Find where the given text appears and provide that cell's center as (x, y) coordinate. 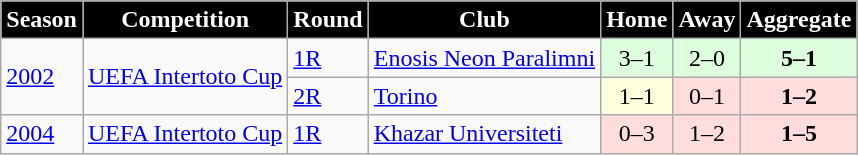
2002 (42, 77)
0–1 (707, 96)
Season (42, 20)
Away (707, 20)
Aggregate (799, 20)
Torino (484, 96)
Club (484, 20)
2R (328, 96)
Round (328, 20)
2004 (42, 134)
2–0 (707, 58)
3–1 (637, 58)
Enosis Neon Paralimni (484, 58)
Khazar Universiteti (484, 134)
1–5 (799, 134)
Home (637, 20)
0–3 (637, 134)
Competition (184, 20)
1–1 (637, 96)
5–1 (799, 58)
